Pinpoint the cell where the given text exists, returning its (X, Y) midpoint coordinate. 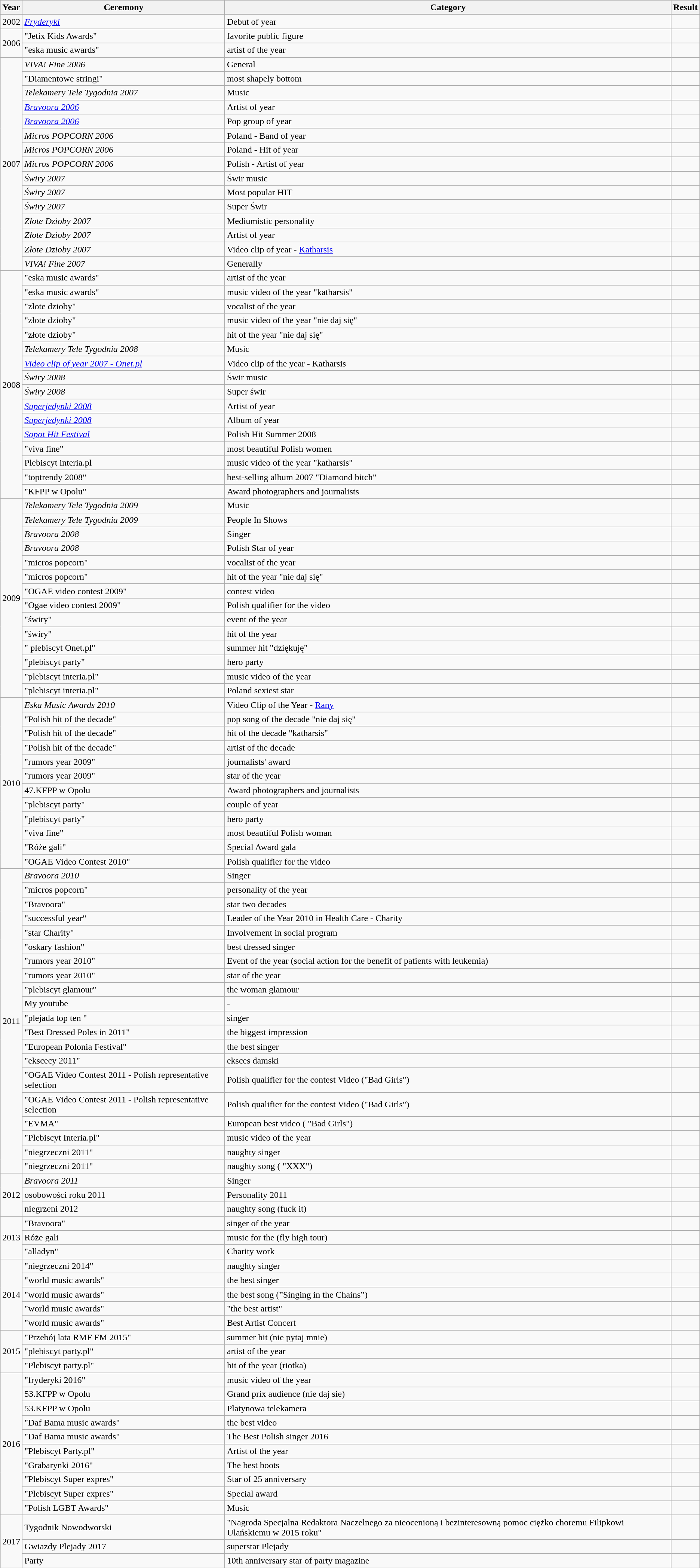
10th anniversary star of party magazine (448, 1561)
"Ogae video contest 2009" (124, 605)
2002 (11, 22)
music video of the year "nie daj się" (448, 320)
VIVA! Fine 2006 (124, 64)
Artist of the year (448, 1451)
Star of 25 anniversary (448, 1479)
Super Świr (448, 207)
naughty song ( "XXX") (448, 1166)
"EVMA" (124, 1124)
Grand prix audience (nie daj sie) (448, 1394)
Telekamery Tele Tygodnia 2008 (124, 349)
naughty song (fuck it) (448, 1209)
Fryderyki (124, 22)
2012 (11, 1195)
Polish - Artist of year (448, 164)
Bravoora 2010 (124, 876)
"ekscecy 2011" (124, 1061)
47.KFPP w Opolu (124, 790)
event of the year (448, 619)
People In Shows (448, 520)
Leader of the Year 2010 in Health Care - Charity (448, 918)
summer hit "dziękuję" (448, 648)
"Plebiscyt party.pl" (124, 1366)
Debut of year (448, 22)
Tygodnik Nowodworski (124, 1527)
The best boots (448, 1465)
"plebiscyt glamour" (124, 989)
2015 (11, 1351)
General (448, 64)
"Przebój lata RMF FM 2015" (124, 1337)
Mediumistic personality (448, 221)
Generally (448, 264)
niegrzeni 2012 (124, 1209)
"toptrendy 2008" (124, 477)
"Diamentowe stringi" (124, 79)
favorite public figure (448, 36)
2010 (11, 783)
"the best artist" (448, 1308)
"Róże gali" (124, 847)
Video clip of the year - Katharsis (448, 363)
Best Artist Concert (448, 1323)
2008 (11, 384)
Ceremony (124, 7)
singer of the year (448, 1223)
"successful year" (124, 918)
"alladyn" (124, 1252)
- (448, 1004)
the best video (448, 1423)
the best song (”Singing in the Chains”) (448, 1294)
"plejada top ten " (124, 1018)
"Polish LGBT Awards" (124, 1508)
most shapely bottom (448, 79)
"Grabarynki 2016" (124, 1465)
hit of the year (448, 634)
hit of the year (riotka) (448, 1366)
2011 (11, 1021)
" plebiscyt Onet.pl" (124, 648)
The Best Polish singer 2016 (448, 1437)
Telekamery Tele Tygodnia 2007 (124, 93)
"Best Dressed Poles in 2011" (124, 1032)
"Jetix Kids Awards" (124, 36)
2014 (11, 1294)
"niegrzeczni 2014" (124, 1266)
Personality 2011 (448, 1195)
the biggest impression (448, 1032)
couple of year (448, 804)
artist of the decade (448, 748)
most beautiful Polish women (448, 449)
Event of the year (social action for the benefit of patients with leukemia) (448, 961)
"European Polonia Festival" (124, 1046)
2006 (11, 43)
music for the (fly high tour) (448, 1237)
Video clip of year - Katharsis (448, 249)
Plebiscyt interia.pl (124, 463)
eksces damski (448, 1061)
Year (11, 7)
Poland sexiest star (448, 691)
2013 (11, 1237)
Polish Star of year (448, 548)
Album of year (448, 420)
Gwiazdy Plejady 2017 (124, 1546)
Róże gali (124, 1237)
Party (124, 1561)
Polish Hit Summer 2008 (448, 435)
personality of the year (448, 890)
star two decades (448, 904)
Platynowa telekamera (448, 1408)
Poland - Band of year (448, 135)
2009 (11, 598)
"Plebiscyt Interia.pl" (124, 1138)
Special award (448, 1494)
osobowości roku 2011 (124, 1195)
Involvement in social program (448, 933)
"Plebiscyt Party.pl" (124, 1451)
Category (448, 7)
2007 (11, 164)
Video clip of year 2007 - Onet.pl (124, 363)
best dressed singer (448, 947)
singer (448, 1018)
most beautiful Polish woman (448, 833)
"star Charity" (124, 933)
Poland - Hit of year (448, 150)
Pop group of year (448, 121)
"OGAE video contest 2009" (124, 591)
Charity work (448, 1252)
Sopot Hit Festival (124, 435)
contest video (448, 591)
pop song of the decade "nie daj się" (448, 719)
"KFPP w Opolu" (124, 491)
"plebiscyt party.pl" (124, 1351)
Super świr (448, 392)
2017 (11, 1541)
the woman glamour (448, 989)
best-selling album 2007 "Diamond bitch" (448, 477)
Eska Music Awards 2010 (124, 705)
Bravoora 2011 (124, 1181)
European best video ( "Bad Girls") (448, 1124)
Video Clip of the Year - Rany (448, 705)
VIVA! Fine 2007 (124, 264)
"Nagroda Specjalna Redaktora Naczelnego za nieocenioną i bezinteresowną pomoc ciężko choremu Filipkowi Ulańskiemu w 2015 roku" (448, 1527)
"fryderyki 2016" (124, 1380)
journalists' award (448, 762)
superstar Plejady (448, 1546)
Most popular HIT (448, 193)
My youtube (124, 1004)
2016 (11, 1444)
Result (685, 7)
Special Award gala (448, 847)
summer hit (nie pytaj mnie) (448, 1337)
"OGAE Video Contest 2010" (124, 861)
hit of the decade "katharsis" (448, 733)
"oskary fashion" (124, 947)
